Provide the (X, Y) coordinate of the cell's center where the given text is located.  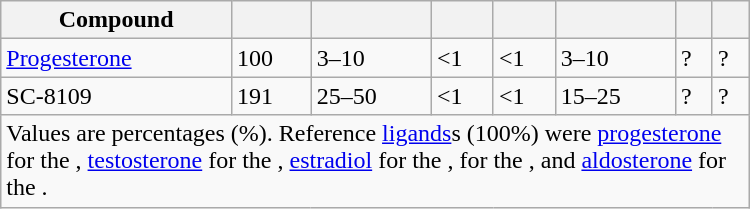
SC-8109 (116, 96)
100 (272, 58)
191 (272, 96)
Progesterone (116, 58)
25–50 (371, 96)
15–25 (615, 96)
Compound (116, 20)
